Locate the cell with the specified text and output its (X, Y) center coordinate. 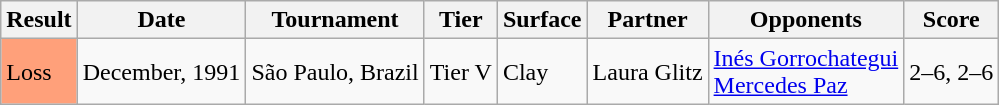
Laura Glitz (648, 72)
Loss (39, 72)
Date (162, 20)
Tournament (335, 20)
Result (39, 20)
Surface (542, 20)
Partner (648, 20)
Tier V (460, 72)
Clay (542, 72)
Score (952, 20)
2–6, 2–6 (952, 72)
Opponents (806, 20)
São Paulo, Brazil (335, 72)
Tier (460, 20)
Inés Gorrochategui Mercedes Paz (806, 72)
December, 1991 (162, 72)
